Determine the [x, y] coordinate at the center of the cell enclosing the given text.  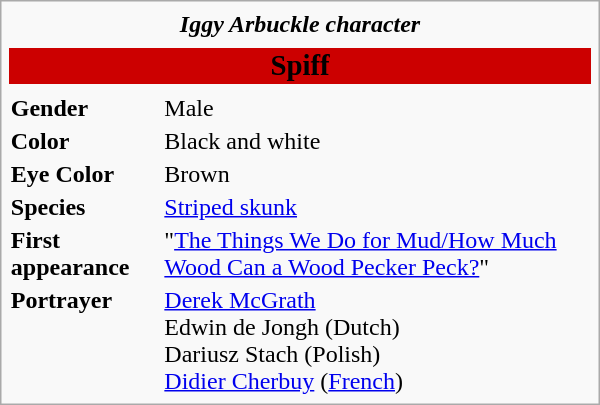
Black and white [377, 141]
Male [377, 108]
Striped skunk [377, 207]
Brown [377, 174]
Spiff [300, 66]
Gender [84, 108]
"The Things We Do for Mud/How Much Wood Can a Wood Pecker Peck?" [377, 254]
Derek McGrathEdwin de Jongh (Dutch)Dariusz Stach (Polish) Didier Cherbuy (French) [377, 340]
Species [84, 207]
Color [84, 141]
Portrayer [84, 340]
Iggy Arbuckle character [300, 24]
First appearance [84, 254]
Eye Color [84, 174]
